Determine the [X, Y] coordinate at the center of the cell enclosing the given text.  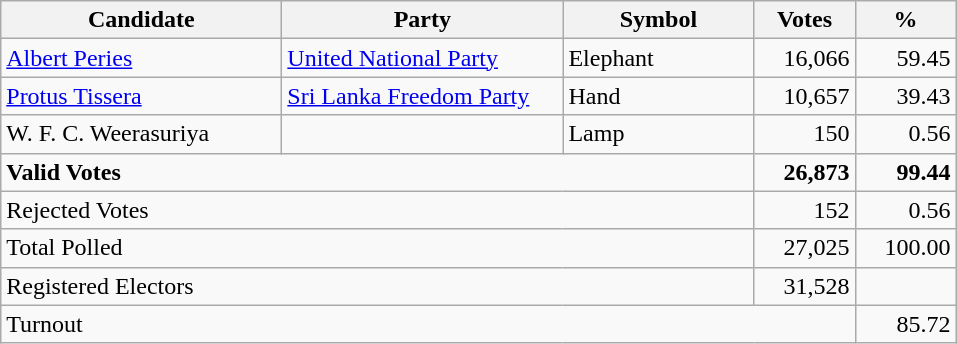
Hand [658, 96]
Albert Peries [142, 58]
Party [422, 20]
Sri Lanka Freedom Party [422, 96]
Candidate [142, 20]
85.72 [906, 324]
% [906, 20]
31,528 [804, 286]
99.44 [906, 172]
United National Party [422, 58]
Symbol [658, 20]
Total Polled [378, 248]
10,657 [804, 96]
Rejected Votes [378, 210]
Valid Votes [378, 172]
59.45 [906, 58]
27,025 [804, 248]
100.00 [906, 248]
150 [804, 134]
16,066 [804, 58]
Elephant [658, 58]
Turnout [428, 324]
W. F. C. Weerasuriya [142, 134]
Registered Electors [378, 286]
152 [804, 210]
Votes [804, 20]
Lamp [658, 134]
39.43 [906, 96]
26,873 [804, 172]
Protus Tissera [142, 96]
